Detect which cell encompasses the target text, then output its [x, y] center coordinate. 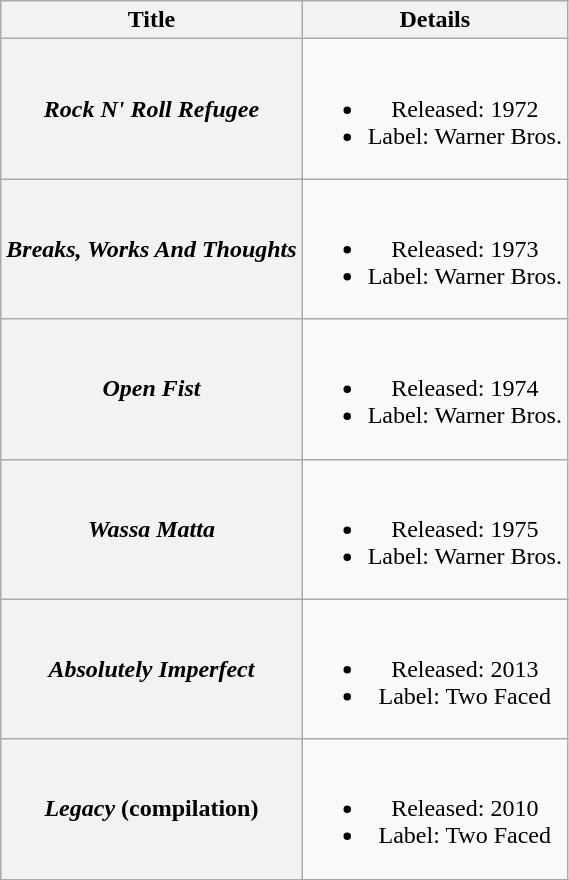
Released: 2013Label: Two Faced [434, 669]
Legacy (compilation) [152, 809]
Released: 1974Label: Warner Bros. [434, 389]
Absolutely Imperfect [152, 669]
Released: 2010Label: Two Faced [434, 809]
Open Fist [152, 389]
Rock N' Roll Refugee [152, 109]
Breaks, Works And Thoughts [152, 249]
Wassa Matta [152, 529]
Released: 1973Label: Warner Bros. [434, 249]
Released: 1975Label: Warner Bros. [434, 529]
Released: 1972Label: Warner Bros. [434, 109]
Title [152, 20]
Details [434, 20]
